Output the (x, y) coordinate of the center of the cell containing the given text.  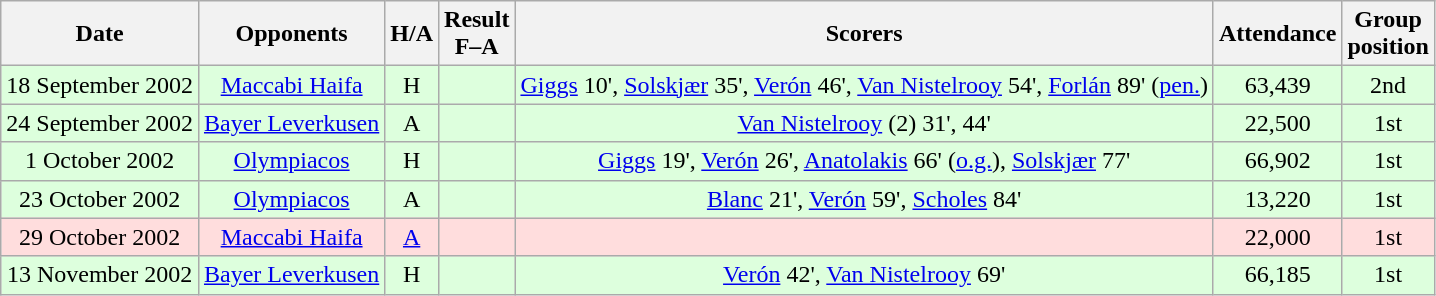
13,220 (1277, 199)
1 October 2002 (100, 161)
Giggs 10', Solskjær 35', Verón 46', Van Nistelrooy 54', Forlán 89' (pen.) (864, 85)
Date (100, 34)
66,902 (1277, 161)
13 November 2002 (100, 275)
Scorers (864, 34)
Giggs 19', Verón 26', Anatolakis 66' (o.g.), Solskjær 77' (864, 161)
Opponents (291, 34)
23 October 2002 (100, 199)
Groupposition (1388, 34)
Blanc 21', Verón 59', Scholes 84' (864, 199)
66,185 (1277, 275)
24 September 2002 (100, 123)
22,000 (1277, 237)
H/A (412, 34)
22,500 (1277, 123)
Attendance (1277, 34)
Verón 42', Van Nistelrooy 69' (864, 275)
18 September 2002 (100, 85)
63,439 (1277, 85)
Van Nistelrooy (2) 31', 44' (864, 123)
2nd (1388, 85)
ResultF–A (477, 34)
29 October 2002 (100, 237)
